Find where the given text appears and provide that cell's center as [x, y] coordinate. 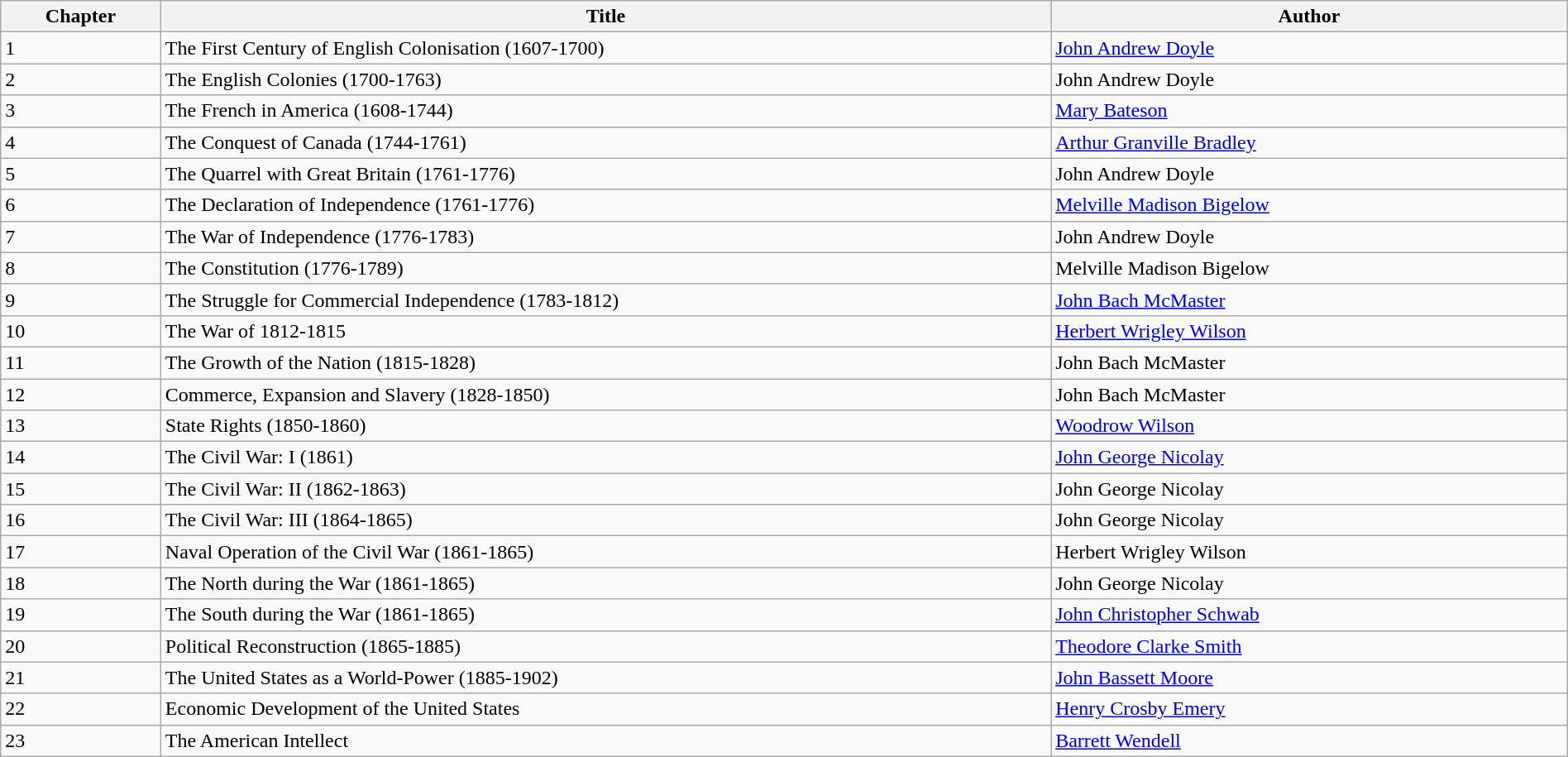
10 [81, 331]
7 [81, 237]
Title [605, 17]
6 [81, 205]
2 [81, 79]
Naval Operation of the Civil War (1861-1865) [605, 552]
State Rights (1850-1860) [605, 426]
The United States as a World-Power (1885-1902) [605, 678]
Barrett Wendell [1310, 740]
The Quarrel with Great Britain (1761-1776) [605, 174]
16 [81, 520]
Author [1310, 17]
1 [81, 48]
The War of Independence (1776-1783) [605, 237]
The First Century of English Colonisation (1607-1700) [605, 48]
19 [81, 615]
The Declaration of Independence (1761-1776) [605, 205]
5 [81, 174]
Theodore Clarke Smith [1310, 646]
18 [81, 583]
The Struggle for Commercial Independence (1783-1812) [605, 299]
15 [81, 489]
John Bassett Moore [1310, 678]
Commerce, Expansion and Slavery (1828-1850) [605, 395]
The South during the War (1861-1865) [605, 615]
22 [81, 709]
The North during the War (1861-1865) [605, 583]
Henry Crosby Emery [1310, 709]
The English Colonies (1700-1763) [605, 79]
3 [81, 111]
17 [81, 552]
The American Intellect [605, 740]
20 [81, 646]
11 [81, 362]
13 [81, 426]
Chapter [81, 17]
23 [81, 740]
Economic Development of the United States [605, 709]
8 [81, 268]
Mary Bateson [1310, 111]
Political Reconstruction (1865-1885) [605, 646]
4 [81, 142]
21 [81, 678]
The French in America (1608-1744) [605, 111]
The War of 1812-1815 [605, 331]
The Constitution (1776-1789) [605, 268]
The Civil War: I (1861) [605, 458]
The Conquest of Canada (1744-1761) [605, 142]
John Christopher Schwab [1310, 615]
The Growth of the Nation (1815-1828) [605, 362]
14 [81, 458]
9 [81, 299]
Woodrow Wilson [1310, 426]
The Civil War: III (1864-1865) [605, 520]
The Civil War: II (1862-1863) [605, 489]
12 [81, 395]
Arthur Granville Bradley [1310, 142]
